Pinpoint the cell where the given text exists, returning its [x, y] midpoint coordinate. 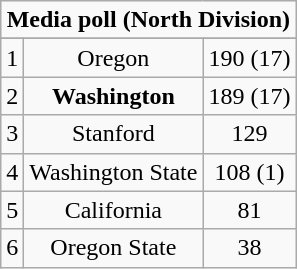
108 (1) [250, 172]
1 [12, 58]
Media poll (North Division) [148, 20]
189 (17) [250, 96]
129 [250, 134]
38 [250, 248]
2 [12, 96]
Oregon [114, 58]
5 [12, 210]
Stanford [114, 134]
Oregon State [114, 248]
6 [12, 248]
Washington [114, 96]
190 (17) [250, 58]
81 [250, 210]
3 [12, 134]
Washington State [114, 172]
California [114, 210]
4 [12, 172]
